Find where the given text appears and provide that cell's center as [X, Y] coordinate. 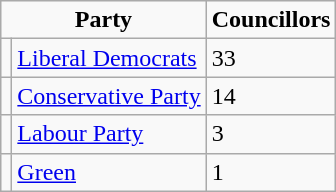
Liberal Democrats [109, 58]
Green [109, 172]
Conservative Party [109, 96]
33 [271, 58]
3 [271, 134]
Councillors [271, 20]
1 [271, 172]
Party [104, 20]
14 [271, 96]
Labour Party [109, 134]
